Detect which cell encompasses the target text, then output its (x, y) center coordinate. 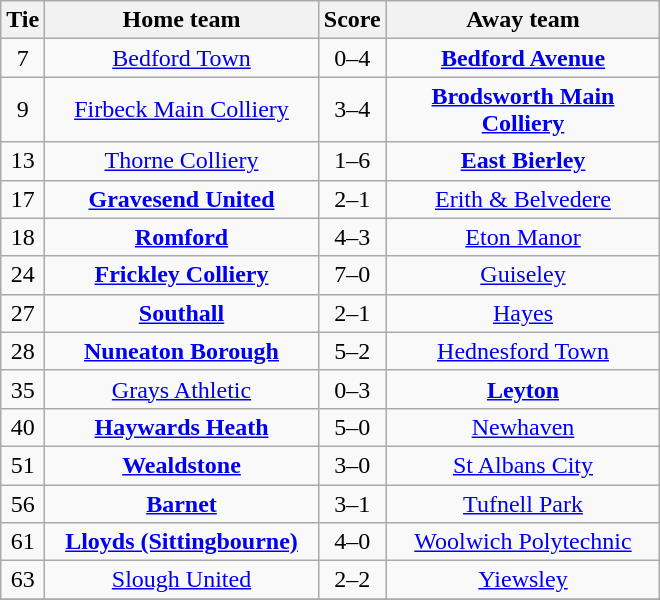
13 (23, 161)
61 (23, 542)
3–4 (352, 110)
Guiseley (523, 275)
Romford (182, 237)
7–0 (352, 275)
40 (23, 427)
2–2 (352, 580)
3–0 (352, 465)
Eton Manor (523, 237)
4–0 (352, 542)
51 (23, 465)
5–0 (352, 427)
Nuneaton Borough (182, 351)
3–1 (352, 503)
St Albans City (523, 465)
Thorne Colliery (182, 161)
18 (23, 237)
Hednesford Town (523, 351)
Woolwich Polytechnic (523, 542)
28 (23, 351)
Southall (182, 313)
0–4 (352, 58)
4–3 (352, 237)
Tufnell Park (523, 503)
63 (23, 580)
0–3 (352, 389)
Newhaven (523, 427)
Erith & Belvedere (523, 199)
5–2 (352, 351)
Bedford Town (182, 58)
Leyton (523, 389)
Away team (523, 20)
9 (23, 110)
Brodsworth Main Colliery (523, 110)
Home team (182, 20)
Frickley Colliery (182, 275)
Wealdstone (182, 465)
17 (23, 199)
1–6 (352, 161)
Gravesend United (182, 199)
Hayes (523, 313)
7 (23, 58)
24 (23, 275)
Tie (23, 20)
Lloyds (Sittingbourne) (182, 542)
Grays Athletic (182, 389)
Score (352, 20)
Firbeck Main Colliery (182, 110)
56 (23, 503)
East Bierley (523, 161)
Bedford Avenue (523, 58)
Haywards Heath (182, 427)
Yiewsley (523, 580)
35 (23, 389)
Barnet (182, 503)
27 (23, 313)
Slough United (182, 580)
